Find where the given text appears and provide that cell's center as (x, y) coordinate. 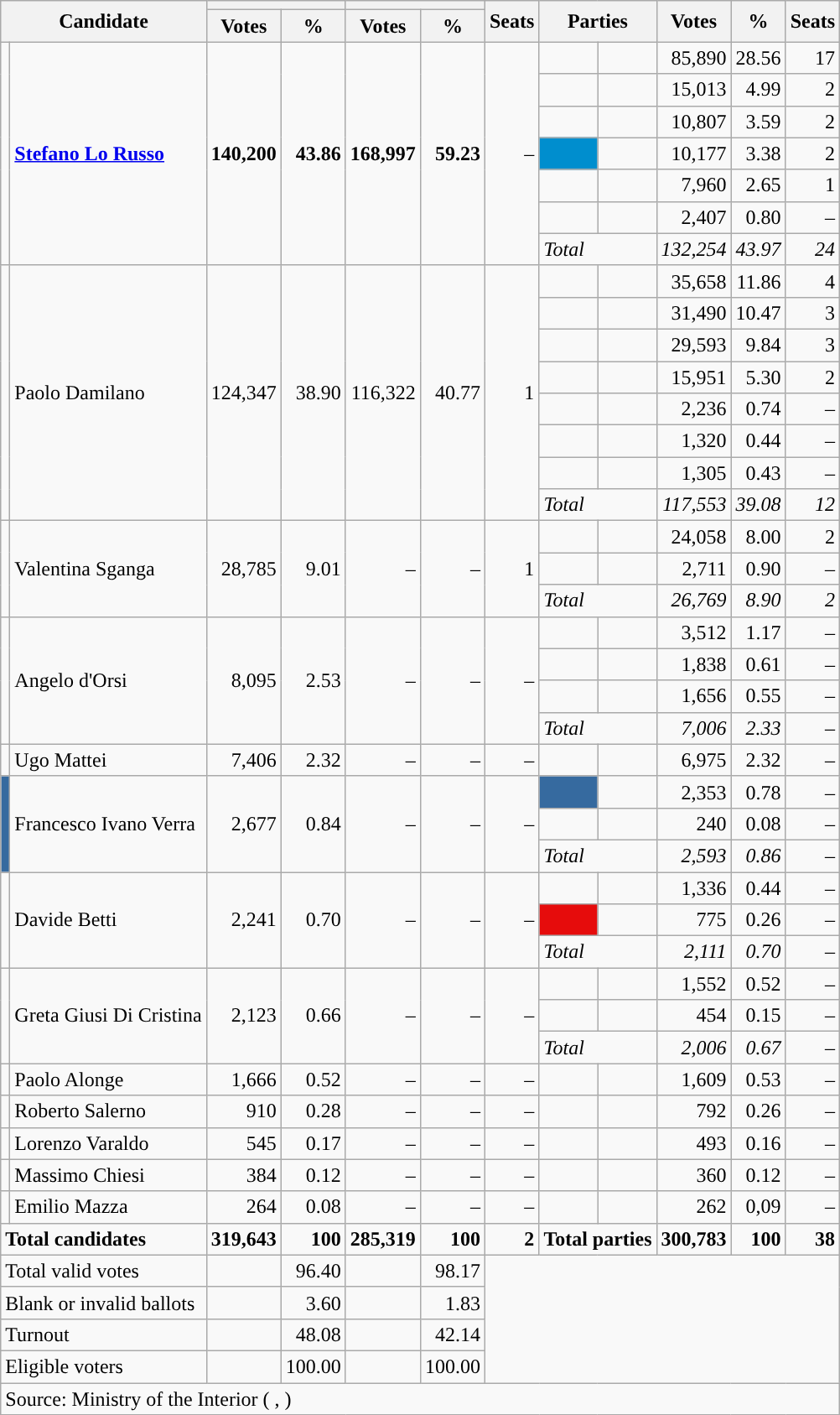
0.17 (314, 1143)
454 (694, 1016)
Source: Ministry of the Interior ( , ) (421, 1398)
2,236 (694, 409)
Parties (598, 22)
0.15 (758, 1016)
28,785 (243, 569)
0.61 (758, 664)
40.77 (453, 393)
0.67 (758, 1048)
2,711 (694, 569)
Eligible voters (104, 1366)
38.90 (314, 393)
1,656 (694, 696)
168,997 (382, 153)
0.55 (758, 696)
1.83 (453, 1303)
2,123 (243, 1016)
24,058 (694, 537)
792 (694, 1111)
1,320 (694, 441)
Massimo Chiesi (108, 1175)
6,975 (694, 760)
2,677 (243, 824)
0.74 (758, 409)
10,177 (694, 153)
8,095 (243, 680)
Paolo Damilano (108, 393)
2.65 (758, 185)
384 (243, 1175)
15,951 (694, 377)
545 (243, 1143)
3,512 (694, 632)
Total candidates (104, 1239)
0,09 (758, 1207)
2,241 (243, 920)
4 (812, 281)
42.14 (453, 1334)
2,407 (694, 217)
1,838 (694, 664)
Turnout (104, 1334)
2,006 (694, 1048)
5.30 (758, 377)
10.47 (758, 313)
28.56 (758, 58)
0.43 (758, 473)
48.08 (314, 1334)
Stefano Lo Russo (108, 153)
0.66 (314, 1016)
3.59 (758, 122)
132,254 (694, 249)
7,006 (694, 728)
0.84 (314, 824)
1,609 (694, 1079)
Blank or invalid ballots (104, 1303)
1,666 (243, 1079)
8.00 (758, 537)
0.53 (758, 1079)
775 (694, 920)
910 (243, 1111)
43.97 (758, 249)
3.38 (758, 153)
264 (243, 1207)
1.17 (758, 632)
8.90 (758, 601)
0.80 (758, 217)
35,658 (694, 281)
17 (812, 58)
59.23 (453, 153)
85,890 (694, 58)
Valentina Sganga (108, 569)
117,553 (694, 505)
9.01 (314, 569)
Lorenzo Varaldo (108, 1143)
3.60 (314, 1303)
Davide Betti (108, 920)
Candidate (104, 22)
0.78 (758, 792)
Francesco Ivano Verra (108, 824)
1,336 (694, 888)
2,593 (694, 856)
2.53 (314, 680)
29,593 (694, 345)
12 (812, 505)
10,807 (694, 122)
96.40 (314, 1271)
26,769 (694, 601)
116,322 (382, 393)
140,200 (243, 153)
Emilio Mazza (108, 1207)
360 (694, 1175)
Total parties (598, 1239)
0.90 (758, 569)
285,319 (382, 1239)
1,552 (694, 984)
124,347 (243, 393)
0.28 (314, 1111)
7,960 (694, 185)
300,783 (694, 1239)
4.99 (758, 90)
98.17 (453, 1271)
Greta Giusi Di Cristina (108, 1016)
Roberto Salerno (108, 1111)
Total valid votes (104, 1271)
39.08 (758, 505)
15,013 (694, 90)
262 (694, 1207)
1,305 (694, 473)
319,643 (243, 1239)
7,406 (243, 760)
2,353 (694, 792)
Ugo Mattei (108, 760)
43.86 (314, 153)
11.86 (758, 281)
38 (812, 1239)
9.84 (758, 345)
2,111 (694, 952)
Paolo Alonge (108, 1079)
493 (694, 1143)
24 (812, 249)
31,490 (694, 313)
Angelo d'Orsi (108, 680)
240 (694, 824)
2.33 (758, 728)
0.86 (758, 856)
0.16 (758, 1143)
